For the text-containing cell, return its midpoint in (X, Y) coordinate format. 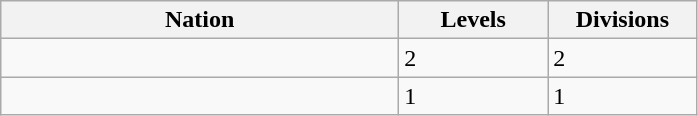
Nation (200, 20)
Divisions (622, 20)
Levels (474, 20)
